Find where the given text appears and provide that cell's center as (x, y) coordinate. 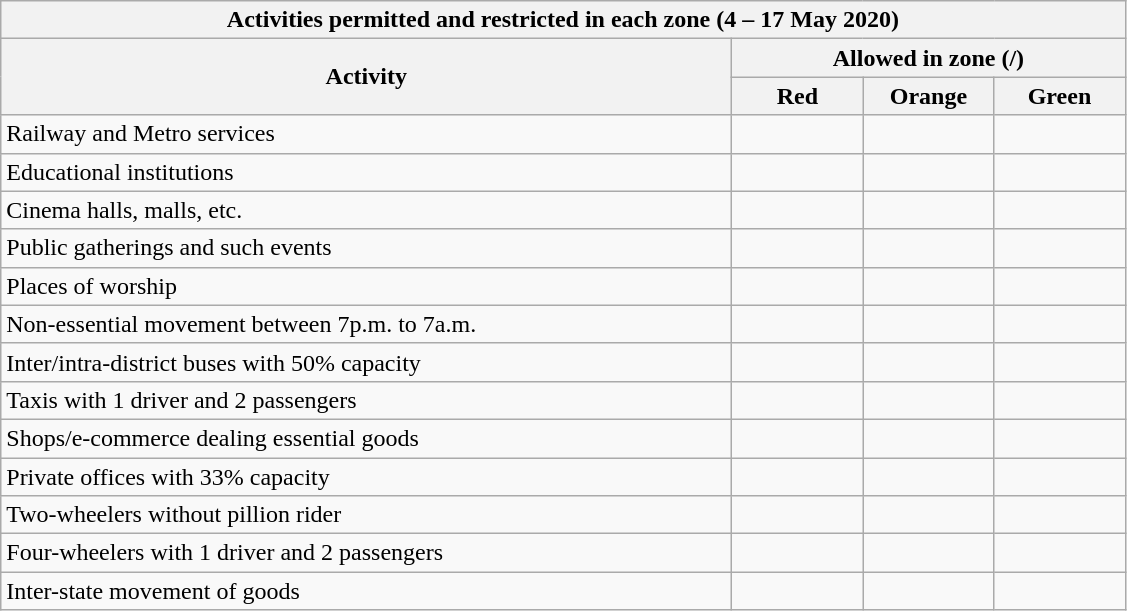
Green (1060, 96)
Inter/intra-district buses with 50% capacity (366, 362)
Educational institutions (366, 172)
Places of worship (366, 286)
Railway and Metro services (366, 134)
Inter-state movement of goods (366, 591)
Activities permitted and restricted in each zone (4 – 17 May 2020) (563, 20)
Non-essential movement between 7p.m. to 7a.m. (366, 324)
Taxis with 1 driver and 2 passengers (366, 400)
Red (798, 96)
Public gatherings and such events (366, 248)
Activity (366, 77)
Orange (928, 96)
Private offices with 33% capacity (366, 477)
Four-wheelers with 1 driver and 2 passengers (366, 553)
Shops/e-commerce dealing essential goods (366, 438)
Two-wheelers without pillion rider (366, 515)
Cinema halls, malls, etc. (366, 210)
Allowed in zone (/) (928, 58)
